Identify which cell holds the provided text, then report its [X, Y] central coordinate. 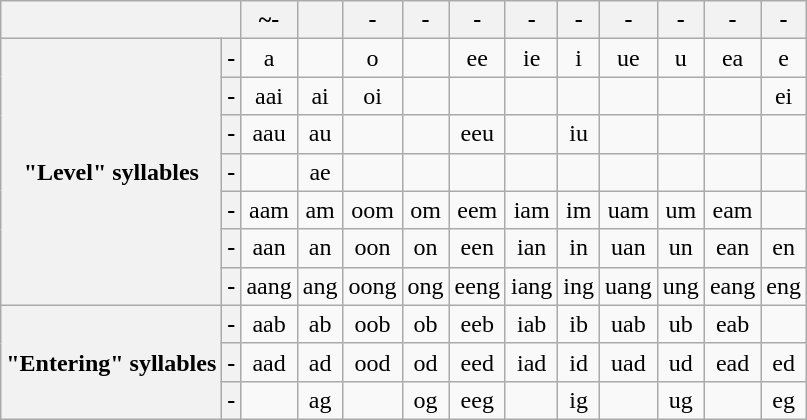
in [579, 248]
eg [784, 400]
ood [372, 362]
ang [320, 286]
ag [320, 400]
iang [531, 286]
ib [579, 324]
aan [269, 248]
an [320, 248]
oom [372, 210]
eng [784, 286]
eeu [477, 134]
od [426, 362]
ab [320, 324]
au [320, 134]
uan [629, 248]
ad [320, 362]
um [680, 210]
iab [531, 324]
ob [426, 324]
ie [531, 58]
"Entering" syllables [112, 362]
eab [732, 324]
eang [732, 286]
aam [269, 210]
am [320, 210]
un [680, 248]
eem [477, 210]
ae [320, 172]
ee [477, 58]
ong [426, 286]
ug [680, 400]
ud [680, 362]
oi [372, 96]
ean [732, 248]
uad [629, 362]
ub [680, 324]
uab [629, 324]
ei [784, 96]
id [579, 362]
o [372, 58]
ed [784, 362]
eed [477, 362]
ing [579, 286]
ian [531, 248]
ue [629, 58]
e [784, 58]
uam [629, 210]
oon [372, 248]
og [426, 400]
uang [629, 286]
aang [269, 286]
aau [269, 134]
~- [269, 20]
ai [320, 96]
eam [732, 210]
i [579, 58]
"Level" syllables [112, 172]
en [784, 248]
ea [732, 58]
a [269, 58]
eeb [477, 324]
om [426, 210]
eeg [477, 400]
ead [732, 362]
eeng [477, 286]
iam [531, 210]
iu [579, 134]
im [579, 210]
on [426, 248]
een [477, 248]
aab [269, 324]
ig [579, 400]
ung [680, 286]
u [680, 58]
oong [372, 286]
oob [372, 324]
iad [531, 362]
aai [269, 96]
aad [269, 362]
